Scan for the cell matching the given text and deliver its [X, Y] coordinate at center. 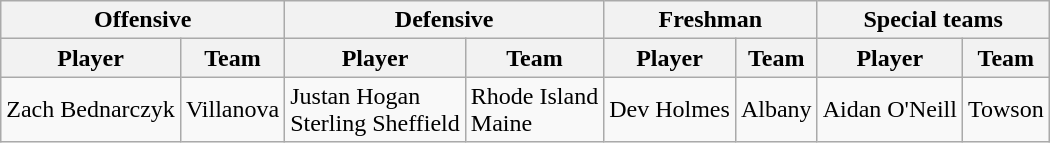
Offensive [143, 20]
Towson [1006, 110]
Albany [776, 110]
Defensive [444, 20]
Villanova [232, 110]
Justan HoganSterling Sheffield [376, 110]
Special teams [933, 20]
Dev Holmes [670, 110]
Aidan O'Neill [890, 110]
Freshman [710, 20]
Rhode IslandMaine [534, 110]
Zach Bednarczyk [91, 110]
